Return the [x, y] coordinate for the center point of the cell that contains the specified text.  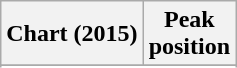
Peakposition [189, 34]
Chart (2015) [72, 34]
